Return [X, Y] of the center of cell containing provided text 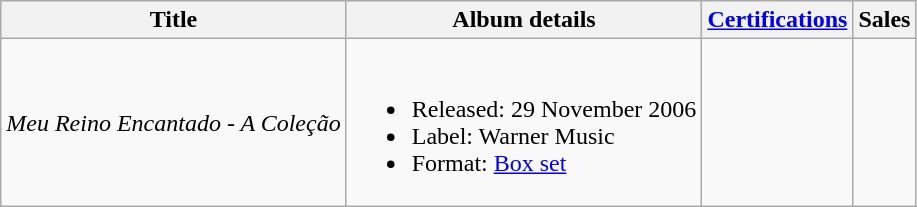
Certifications [778, 20]
Sales [884, 20]
Meu Reino Encantado - A Coleção [174, 122]
Album details [524, 20]
Title [174, 20]
Released: 29 November 2006Label: Warner MusicFormat: Box set [524, 122]
